Locate the cell with the specified text and output its (X, Y) center coordinate. 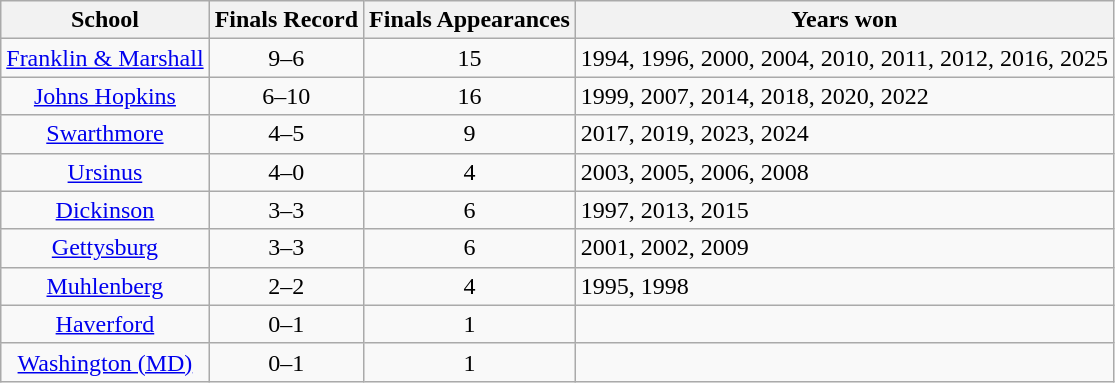
Washington (MD) (105, 362)
9–6 (286, 58)
Muhlenberg (105, 286)
Swarthmore (105, 134)
6–10 (286, 96)
School (105, 20)
2003, 2005, 2006, 2008 (844, 172)
4–5 (286, 134)
Finals Appearances (470, 20)
Ursinus (105, 172)
16 (470, 96)
Years won (844, 20)
Franklin & Marshall (105, 58)
1997, 2013, 2015 (844, 210)
4–0 (286, 172)
15 (470, 58)
Gettysburg (105, 248)
1994, 1996, 2000, 2004, 2010, 2011, 2012, 2016, 2025 (844, 58)
9 (470, 134)
2–2 (286, 286)
Dickinson (105, 210)
1999, 2007, 2014, 2018, 2020, 2022 (844, 96)
Haverford (105, 324)
1995, 1998 (844, 286)
Finals Record (286, 20)
2017, 2019, 2023, 2024 (844, 134)
Johns Hopkins (105, 96)
2001, 2002, 2009 (844, 248)
